Pinpoint the cell where the given text exists, returning its [x, y] midpoint coordinate. 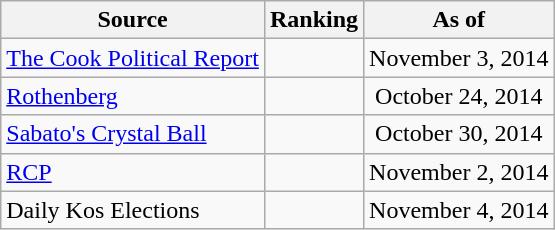
November 4, 2014 [459, 210]
As of [459, 20]
RCP [133, 172]
Rothenberg [133, 96]
November 2, 2014 [459, 172]
November 3, 2014 [459, 58]
Ranking [314, 20]
Source [133, 20]
October 24, 2014 [459, 96]
Sabato's Crystal Ball [133, 134]
October 30, 2014 [459, 134]
The Cook Political Report [133, 58]
Daily Kos Elections [133, 210]
